Determine the [x, y] coordinate at the center of the cell enclosing the given text.  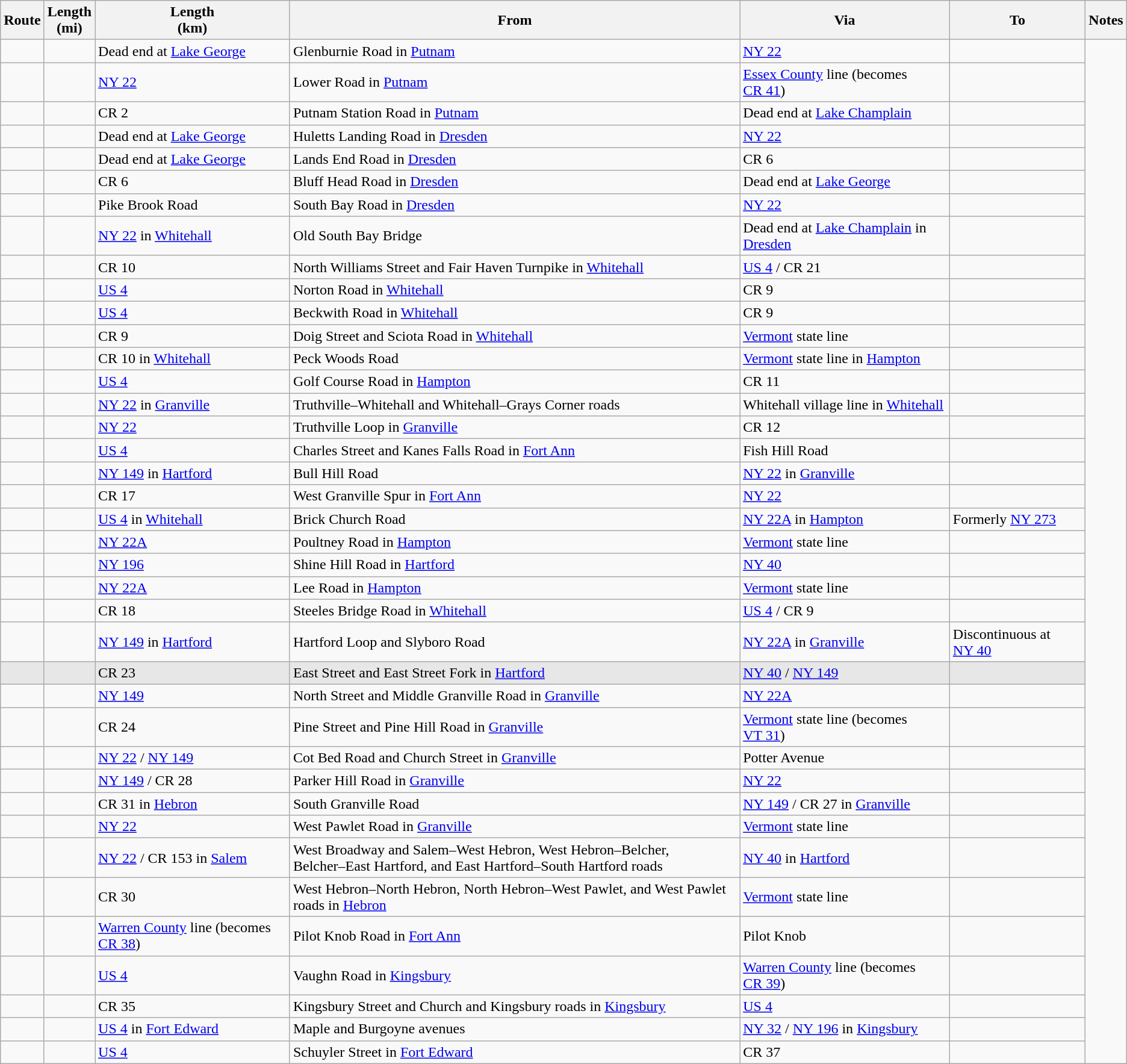
West Pawlet Road in Granville [514, 827]
CR 37 [845, 1052]
East Street and East Street Fork in Hartford [514, 673]
Schuyler Street in Fort Edward [514, 1052]
To [1017, 20]
Route [22, 20]
Shine Hill Road in Hartford [514, 565]
Beckwith Road in Whitehall [514, 313]
NY 40 / NY 149 [845, 673]
Length(mi) [69, 20]
NY 22A in Granville [845, 642]
NY 149 / CR 27 in Granville [845, 804]
Pilot Knob [845, 936]
CR 2 [193, 113]
Truthville–Whitehall and Whitehall–Grays Corner roads [514, 405]
NY 40 [845, 565]
US 4 in Fort Edward [193, 1029]
Kingsbury Street and Church and Kingsbury roads in Kingsbury [514, 1006]
North Street and Middle Granville Road in Granville [514, 695]
CR 30 [193, 897]
Lower Road in Putnam [514, 82]
Charles Street and Kanes Falls Road in Fort Ann [514, 450]
NY 22 / CR 153 in Salem [193, 857]
Warren County line (becomes CR 38) [193, 936]
Lands End Road in Dresden [514, 159]
CR 10 [193, 267]
CR 18 [193, 611]
Via [845, 20]
Notes [1106, 20]
Potter Avenue [845, 758]
Dead end at Lake Champlain in Dresden [845, 236]
CR 35 [193, 1006]
Maple and Burgoyne avenues [514, 1029]
West Hebron–North Hebron, North Hebron–West Pawlet, and West Pawlet roads in Hebron [514, 897]
North Williams Street and Fair Haven Turnpike in Whitehall [514, 267]
CR 23 [193, 673]
NY 22 / NY 149 [193, 758]
Fish Hill Road [845, 450]
US 4 in Whitehall [193, 519]
Lee Road in Hampton [514, 588]
Bluff Head Road in Dresden [514, 182]
NY 40 in Hartford [845, 857]
Pilot Knob Road in Fort Ann [514, 936]
Vaughn Road in Kingsbury [514, 975]
Brick Church Road [514, 519]
Doig Street and Sciota Road in Whitehall [514, 335]
Vermont state line (becomes VT 31) [845, 726]
NY 22A in Hampton [845, 519]
CR 24 [193, 726]
CR 12 [845, 428]
US 4 / CR 21 [845, 267]
Old South Bay Bridge [514, 236]
Whitehall village line in Whitehall [845, 405]
NY 22 in Whitehall [193, 236]
CR 11 [845, 382]
Steeles Bridge Road in Whitehall [514, 611]
CR 31 in Hebron [193, 804]
Length(km) [193, 20]
South Granville Road [514, 804]
Cot Bed Road and Church Street in Granville [514, 758]
NY 32 / NY 196 in Kingsbury [845, 1029]
Formerly NY 273 [1017, 519]
Parker Hill Road in Granville [514, 781]
Pike Brook Road [193, 205]
Huletts Landing Road in Dresden [514, 136]
Putnam Station Road in Putnam [514, 113]
Warren County line (becomes CR 39) [845, 975]
Essex County line (becomes CR 41) [845, 82]
Hartford Loop and Slyboro Road [514, 642]
CR 17 [193, 496]
West Granville Spur in Fort Ann [514, 496]
Pine Street and Pine Hill Road in Granville [514, 726]
Peck Woods Road [514, 359]
NY 149 / CR 28 [193, 781]
Bull Hill Road [514, 473]
From [514, 20]
Discontinuous at NY 40 [1017, 642]
NY 196 [193, 565]
US 4 / CR 9 [845, 611]
South Bay Road in Dresden [514, 205]
Golf Course Road in Hampton [514, 382]
Truthville Loop in Granville [514, 428]
Vermont state line in Hampton [845, 359]
Dead end at Lake Champlain [845, 113]
Poultney Road in Hampton [514, 542]
West Broadway and Salem–West Hebron, West Hebron–Belcher,Belcher–East Hartford, and East Hartford–South Hartford roads [514, 857]
Norton Road in Whitehall [514, 290]
CR 10 in Whitehall [193, 359]
Glenburnie Road in Putnam [514, 51]
NY 149 [193, 695]
